Return (X, Y) of the center of cell containing provided text 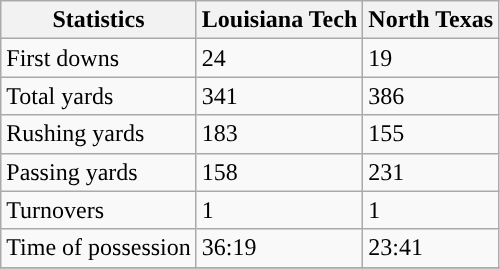
341 (279, 96)
First downs (99, 58)
155 (431, 134)
231 (431, 172)
Louisiana Tech (279, 20)
Rushing yards (99, 134)
19 (431, 58)
Total yards (99, 96)
24 (279, 58)
158 (279, 172)
183 (279, 134)
Time of possession (99, 248)
36:19 (279, 248)
Statistics (99, 20)
386 (431, 96)
North Texas (431, 20)
23:41 (431, 248)
Passing yards (99, 172)
Turnovers (99, 210)
